Capture the cell that displays the provided text and extract its [X, Y] central coordinate. 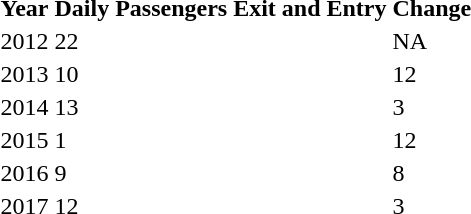
10 [220, 74]
22 [220, 41]
13 [220, 107]
9 [220, 173]
1 [220, 140]
